Capture the cell that displays the provided text and extract its [x, y] central coordinate. 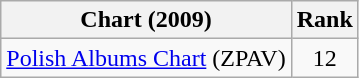
Polish Albums Chart (ZPAV) [146, 58]
Rank [324, 20]
12 [324, 58]
Chart (2009) [146, 20]
